Locate the cell with the specified text and output its (x, y) center coordinate. 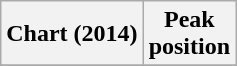
Chart (2014) (72, 34)
Peakposition (189, 34)
